Scan for the cell matching the given text and deliver its (X, Y) coordinate at center. 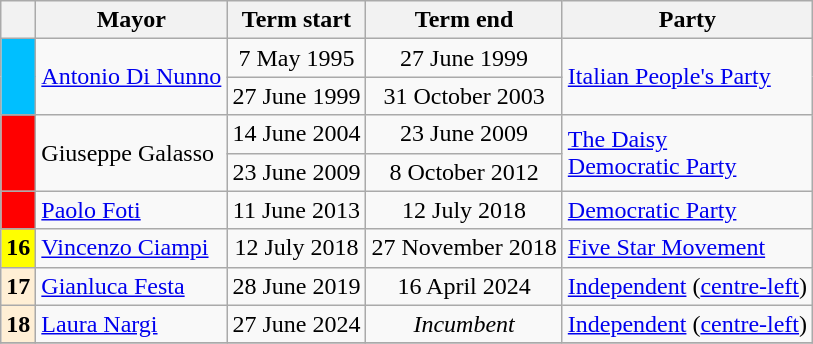
11 June 2013 (296, 210)
Giuseppe Galasso (132, 153)
Incumbent (464, 324)
Democratic Party (687, 210)
31 October 2003 (464, 96)
Party (687, 20)
Italian People's Party (687, 77)
7 May 1995 (296, 58)
Antonio Di Nunno (132, 77)
The DaisyDemocratic Party (687, 153)
16 April 2024 (464, 286)
16 (18, 248)
Term start (296, 20)
28 June 2019 (296, 286)
Vincenzo Ciampi (132, 248)
Five Star Movement (687, 248)
27 November 2018 (464, 248)
14 June 2004 (296, 134)
Term end (464, 20)
Mayor (132, 20)
27 June 2024 (296, 324)
Paolo Foti (132, 210)
Gianluca Festa (132, 286)
Laura Nargi (132, 324)
18 (18, 324)
17 (18, 286)
8 October 2012 (464, 172)
